Find where the given text appears and provide that cell's center as [X, Y] coordinate. 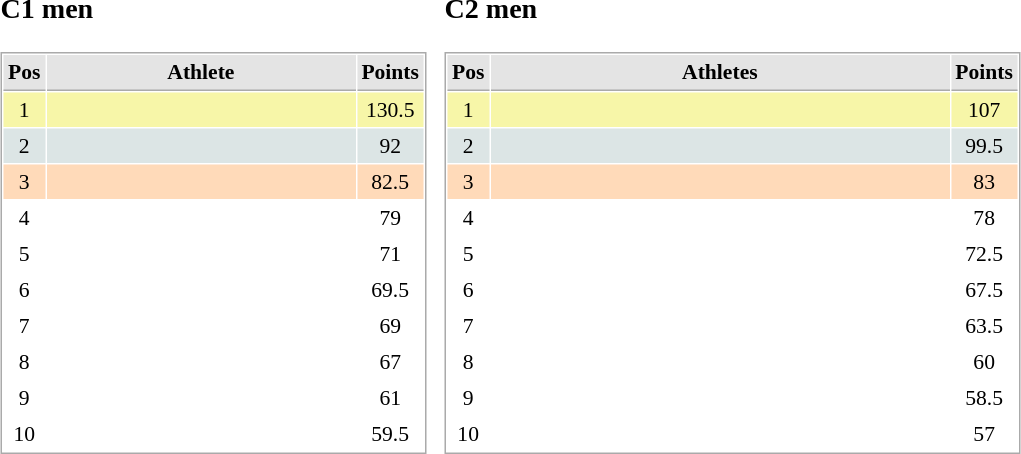
69.5 [390, 290]
67.5 [984, 290]
60 [984, 362]
99.5 [984, 146]
92 [390, 146]
107 [984, 110]
71 [390, 254]
Athlete [200, 74]
79 [390, 218]
130.5 [390, 110]
69 [390, 326]
61 [390, 398]
83 [984, 182]
82.5 [390, 182]
72.5 [984, 254]
63.5 [984, 326]
67 [390, 362]
78 [984, 218]
59.5 [390, 434]
58.5 [984, 398]
57 [984, 434]
Athletes [720, 74]
